Provide the (x, y) coordinate of the cell's center where the given text is located.  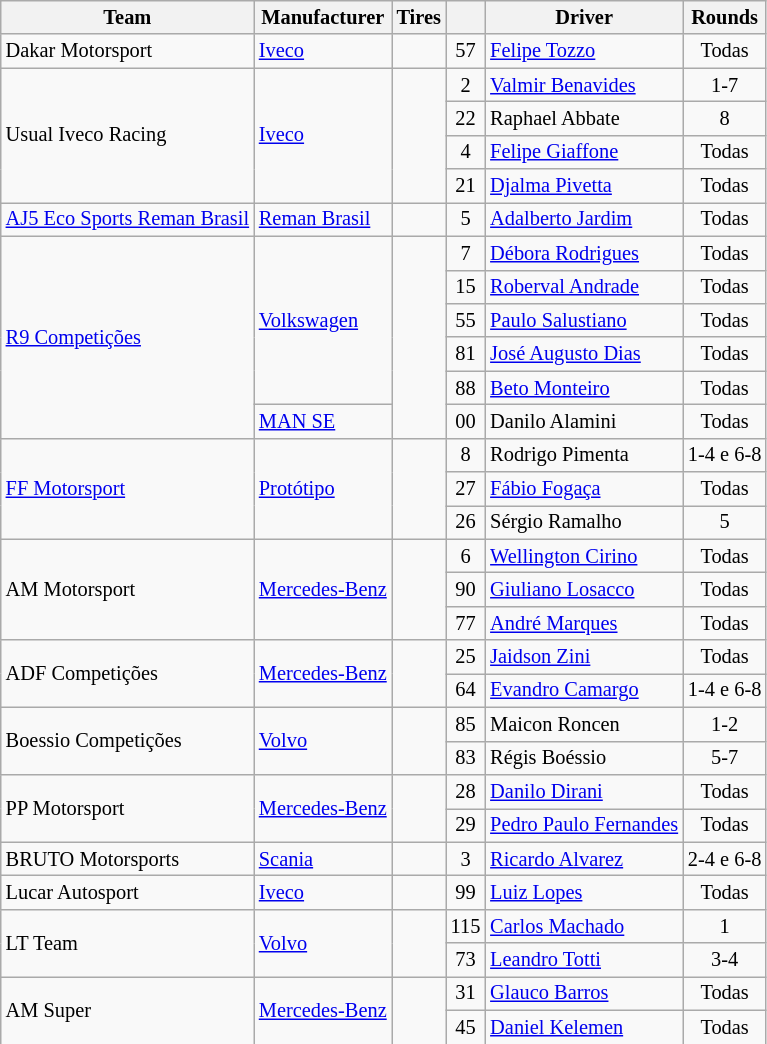
Djalma Pivetta (584, 186)
5-7 (724, 758)
Volkswagen (323, 320)
AM Motorsport (128, 590)
Leandro Totti (584, 960)
115 (466, 926)
73 (466, 960)
25 (466, 657)
AM Super (128, 1010)
2-4 e 6-8 (724, 859)
31 (466, 993)
77 (466, 623)
2 (466, 85)
7 (466, 253)
Tires (419, 17)
Giuliano Losacco (584, 589)
R9 Competições (128, 337)
26 (466, 522)
Adalberto Jardim (584, 219)
Driver (584, 17)
Protótipo (323, 488)
José Augusto Dias (584, 354)
Ricardo Alvarez (584, 859)
Scania (323, 859)
Lucar Autosport (128, 892)
3 (466, 859)
Dakar Motorsport (128, 51)
PP Motorsport (128, 808)
Maicon Roncen (584, 724)
Rodrigo Pimenta (584, 455)
57 (466, 51)
29 (466, 825)
Felipe Giaffone (584, 152)
Jaidson Zini (584, 657)
Felipe Tozzo (584, 51)
Valmir Benavides (584, 85)
FF Motorsport (128, 488)
3-4 (724, 960)
AJ5 Eco Sports Reman Brasil (128, 219)
1-7 (724, 85)
Régis Boéssio (584, 758)
Luiz Lopes (584, 892)
BRUTO Motorsports (128, 859)
Boessio Competições (128, 740)
Glauco Barros (584, 993)
Débora Rodrigues (584, 253)
55 (466, 320)
Team (128, 17)
64 (466, 690)
Fábio Fogaça (584, 489)
21 (466, 186)
André Marques (584, 623)
83 (466, 758)
Raphael Abbate (584, 118)
Daniel Kelemen (584, 1027)
1 (724, 926)
Danilo Dirani (584, 791)
LT Team (128, 942)
Rounds (724, 17)
Manufacturer (323, 17)
Roberval Andrade (584, 287)
27 (466, 489)
Usual Iveco Racing (128, 136)
00 (466, 421)
Carlos Machado (584, 926)
6 (466, 556)
28 (466, 791)
4 (466, 152)
Reman Brasil (323, 219)
Pedro Paulo Fernandes (584, 825)
Beto Monteiro (584, 388)
90 (466, 589)
15 (466, 287)
Wellington Cirino (584, 556)
Danilo Alamini (584, 421)
22 (466, 118)
Evandro Camargo (584, 690)
99 (466, 892)
Paulo Salustiano (584, 320)
88 (466, 388)
45 (466, 1027)
1-2 (724, 724)
ADF Competições (128, 674)
85 (466, 724)
MAN SE (323, 421)
Sérgio Ramalho (584, 522)
81 (466, 354)
